Output the (x, y) coordinate of the center of the cell containing the given text.  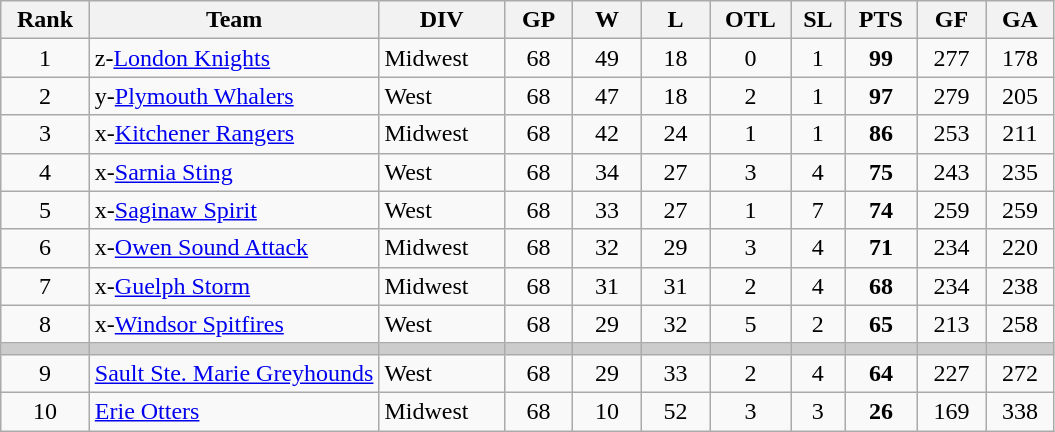
42 (607, 134)
220 (1020, 248)
86 (882, 134)
x-Windsor Spitfires (234, 324)
L (675, 20)
GF (951, 20)
71 (882, 248)
97 (882, 96)
47 (607, 96)
211 (1020, 134)
243 (951, 172)
x-Kitchener Rangers (234, 134)
258 (1020, 324)
PTS (882, 20)
279 (951, 96)
x-Owen Sound Attack (234, 248)
24 (675, 134)
64 (882, 373)
99 (882, 58)
Rank (46, 20)
49 (607, 58)
DIV (442, 20)
x-Guelph Storm (234, 286)
227 (951, 373)
W (607, 20)
52 (675, 411)
z-London Knights (234, 58)
x-Sarnia Sting (234, 172)
238 (1020, 286)
213 (951, 324)
178 (1020, 58)
Erie Otters (234, 411)
253 (951, 134)
75 (882, 172)
x-Saginaw Spirit (234, 210)
OTL (750, 20)
SL (818, 20)
235 (1020, 172)
74 (882, 210)
Team (234, 20)
205 (1020, 96)
65 (882, 324)
0 (750, 58)
169 (951, 411)
338 (1020, 411)
272 (1020, 373)
8 (46, 324)
GA (1020, 20)
9 (46, 373)
26 (882, 411)
34 (607, 172)
6 (46, 248)
GP (538, 20)
277 (951, 58)
y-Plymouth Whalers (234, 96)
Sault Ste. Marie Greyhounds (234, 373)
